Find where the given text appears and provide that cell's center as [X, Y] coordinate. 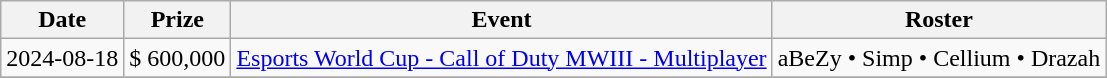
2024-08-18 [62, 58]
Roster [939, 20]
$ 600,000 [178, 58]
Esports World Cup - Call of Duty MWIII - Multiplayer [502, 58]
Date [62, 20]
aBeZy • Simp • Cellium • Drazah [939, 58]
Prize [178, 20]
Event [502, 20]
